Extract the [x, y] coordinate from the center of the cell holding the provided text.  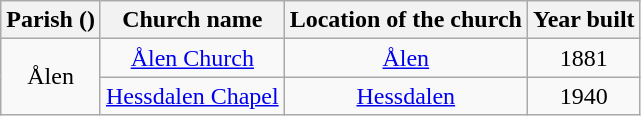
Hessdalen Chapel [192, 96]
Ålen Church [192, 58]
1940 [584, 96]
Year built [584, 20]
1881 [584, 58]
Hessdalen [406, 96]
Location of the church [406, 20]
Parish () [51, 20]
Church name [192, 20]
